Find where the given text appears and provide that cell's center as [x, y] coordinate. 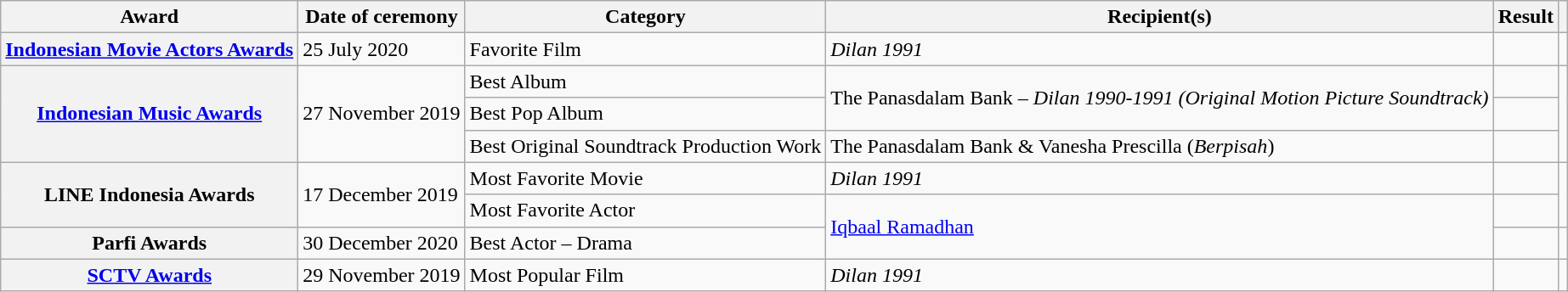
Result [1526, 17]
Indonesian Music Awards [150, 114]
30 December 2020 [382, 243]
Best Album [646, 81]
LINE Indonesia Awards [150, 194]
The Panasdalam Bank – Dilan 1990-1991 (Original Motion Picture Soundtrack) [1159, 98]
Most Favorite Movie [646, 178]
The Panasdalam Bank & Vanesha Prescilla (Berpisah) [1159, 146]
Recipient(s) [1159, 17]
25 July 2020 [382, 49]
Award [150, 17]
SCTV Awards [150, 275]
Category [646, 17]
Most Favorite Actor [646, 211]
Best Pop Album [646, 114]
Best Original Soundtrack Production Work [646, 146]
27 November 2019 [382, 114]
Best Actor – Drama [646, 243]
Most Popular Film [646, 275]
29 November 2019 [382, 275]
Date of ceremony [382, 17]
Iqbaal Ramadhan [1159, 227]
Parfi Awards [150, 243]
Favorite Film [646, 49]
17 December 2019 [382, 194]
Indonesian Movie Actors Awards [150, 49]
